Determine the (x, y) coordinate at the center of the cell enclosing the given text.  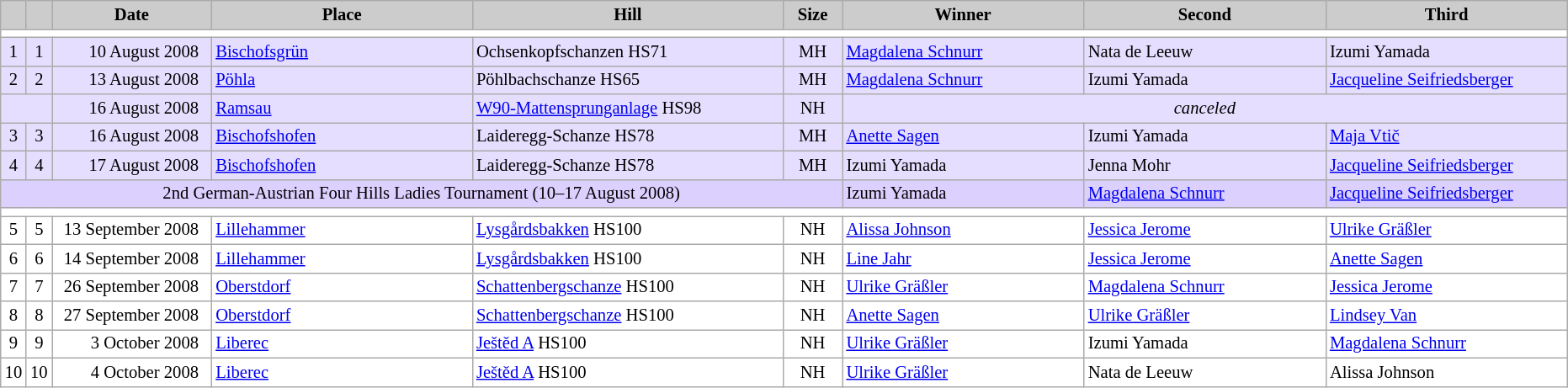
14 September 2008 (132, 258)
Date (132, 14)
Maja Vtič (1446, 136)
Bischofsgrün (342, 51)
Lindsey Van (1446, 316)
Place (342, 14)
26 September 2008 (132, 287)
Third (1446, 14)
Pöhla (342, 80)
Winner (963, 14)
Jenna Mohr (1205, 165)
3 October 2008 (132, 343)
Size (813, 14)
10 August 2008 (132, 51)
W90-Mattensprunganlage HS98 (628, 109)
canceled (1204, 109)
13 September 2008 (132, 230)
2nd German-Austrian Four Hills Ladies Tournament (10–17 August 2008) (422, 194)
13 August 2008 (132, 80)
4 October 2008 (132, 372)
Ramsau (342, 109)
Ochsenkopfschanzen HS71 (628, 51)
17 August 2008 (132, 165)
Pöhlbachschanze HS65 (628, 80)
Hill (628, 14)
27 September 2008 (132, 316)
Line Jahr (963, 258)
Second (1205, 14)
